Output the (X, Y) coordinate of the center of the cell containing the given text.  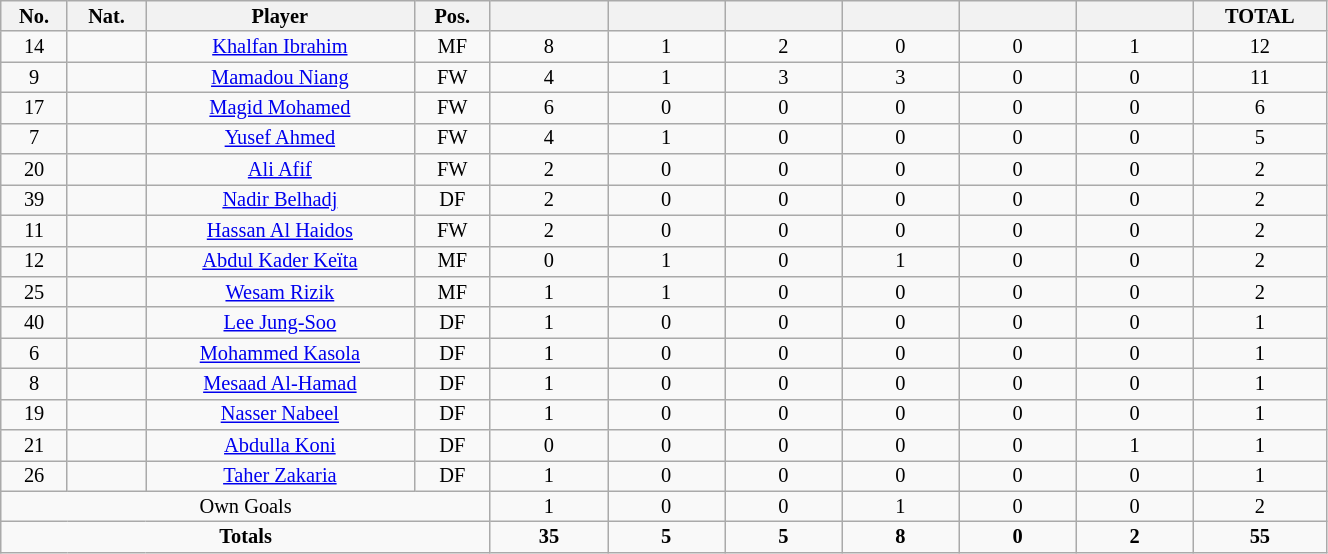
Taher Zakaria (280, 476)
14 (34, 46)
Abdul Kader Keïta (280, 262)
Hassan Al Haidos (280, 230)
Lee Jung-Soo (280, 322)
Own Goals (246, 506)
35 (548, 538)
Player (280, 16)
Mesaad Al-Hamad (280, 384)
40 (34, 322)
21 (34, 446)
Abdulla Koni (280, 446)
Totals (246, 538)
Mamadou Niang (280, 78)
7 (34, 138)
Pos. (452, 16)
Yusef Ahmed (280, 138)
25 (34, 292)
Nat. (106, 16)
55 (1260, 538)
Ali Afif (280, 170)
TOTAL (1260, 16)
9 (34, 78)
Magid Mohamed (280, 108)
No. (34, 16)
Wesam Rizik (280, 292)
Mohammed Kasola (280, 354)
26 (34, 476)
Nadir Belhadj (280, 200)
Nasser Nabeel (280, 414)
39 (34, 200)
Khalfan Ibrahim (280, 46)
17 (34, 108)
19 (34, 414)
20 (34, 170)
